Scan for the cell matching the given text and deliver its [X, Y] coordinate at center. 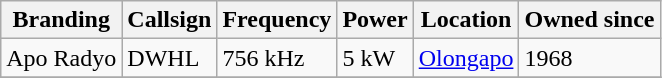
Power [375, 20]
Location [466, 20]
Olongapo [466, 58]
5 kW [375, 58]
Branding [62, 20]
Apo Radyo [62, 58]
DWHL [170, 58]
756 kHz [277, 58]
Callsign [170, 20]
Owned since [590, 20]
1968 [590, 58]
Frequency [277, 20]
